Determine the [X, Y] coordinate at the center of the cell enclosing the given text.  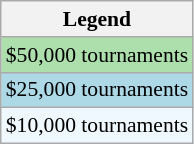
$25,000 tournaments [97, 90]
$10,000 tournaments [97, 126]
Legend [97, 19]
$50,000 tournaments [97, 55]
